Capture the cell that displays the provided text and extract its [x, y] central coordinate. 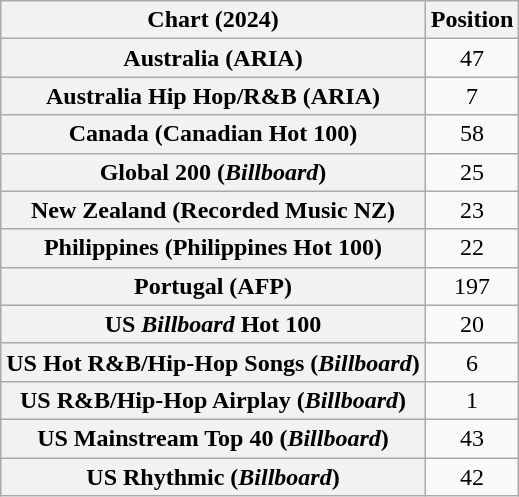
47 [472, 58]
Australia (ARIA) [213, 58]
20 [472, 324]
58 [472, 134]
23 [472, 210]
43 [472, 438]
Portugal (AFP) [213, 286]
Position [472, 20]
US Mainstream Top 40 (Billboard) [213, 438]
25 [472, 172]
US Rhythmic (Billboard) [213, 477]
US Billboard Hot 100 [213, 324]
197 [472, 286]
Chart (2024) [213, 20]
New Zealand (Recorded Music NZ) [213, 210]
1 [472, 400]
Philippines (Philippines Hot 100) [213, 248]
42 [472, 477]
Australia Hip Hop/R&B (ARIA) [213, 96]
Global 200 (Billboard) [213, 172]
6 [472, 362]
Canada (Canadian Hot 100) [213, 134]
7 [472, 96]
22 [472, 248]
US R&B/Hip-Hop Airplay (Billboard) [213, 400]
US Hot R&B/Hip-Hop Songs (Billboard) [213, 362]
